For the text-containing cell, return its midpoint in (x, y) coordinate format. 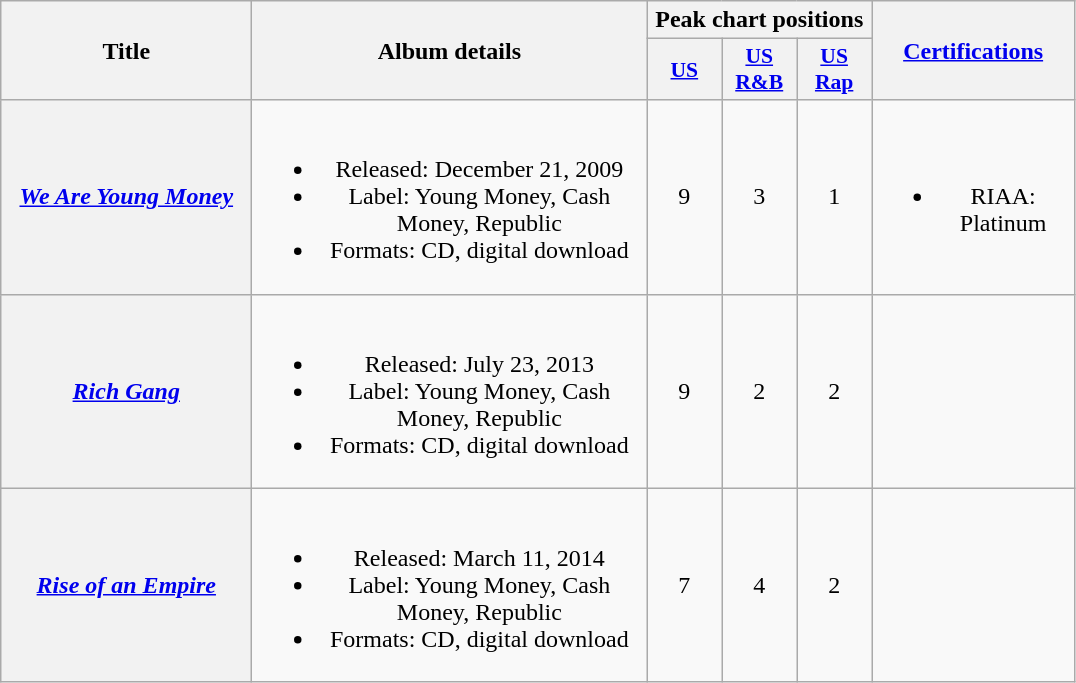
We Are Young Money (126, 197)
Released: March 11, 2014Label: Young Money, Cash Money, RepublicFormats: CD, digital download (450, 585)
US (684, 70)
Title (126, 50)
Certifications (974, 50)
Rich Gang (126, 391)
Rise of an Empire (126, 585)
Released: July 23, 2013Label: Young Money, Cash Money, RepublicFormats: CD, digital download (450, 391)
7 (684, 585)
Album details (450, 50)
4 (760, 585)
USR&B (760, 70)
Peak chart positions (760, 20)
USRap (834, 70)
1 (834, 197)
3 (760, 197)
Released: December 21, 2009Label: Young Money, Cash Money, RepublicFormats: CD, digital download (450, 197)
RIAA: Platinum (974, 197)
